Output the (X, Y) coordinate of the center of the cell containing the given text.  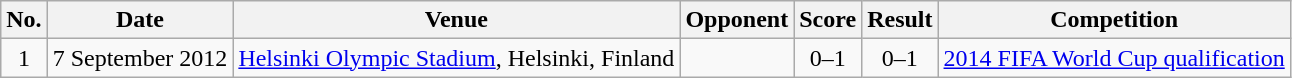
Score (828, 20)
7 September 2012 (140, 58)
No. (24, 20)
Helsinki Olympic Stadium, Helsinki, Finland (456, 58)
Venue (456, 20)
Date (140, 20)
1 (24, 58)
Competition (1114, 20)
Opponent (737, 20)
Result (900, 20)
2014 FIFA World Cup qualification (1114, 58)
